Locate the cell with the specified text and output its [x, y] center coordinate. 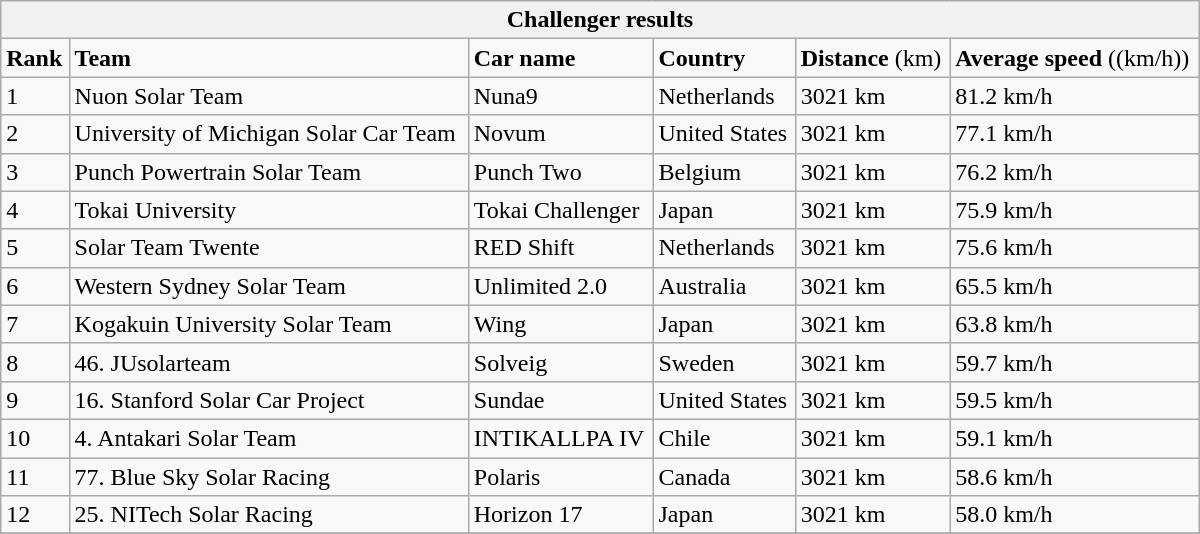
Country [724, 58]
Punch Two [560, 172]
Tokai University [268, 210]
6 [35, 286]
Rank [35, 58]
11 [35, 477]
Chile [724, 438]
59.5 km/h [1075, 400]
59.7 km/h [1075, 362]
58.6 km/h [1075, 477]
25. NITech Solar Racing [268, 515]
75.9 km/h [1075, 210]
Nuna9 [560, 96]
Canada [724, 477]
12 [35, 515]
7 [35, 324]
76.2 km/h [1075, 172]
Wing [560, 324]
4 [35, 210]
59.1 km/h [1075, 438]
58.0 km/h [1075, 515]
46. JUsolarteam [268, 362]
16. Stanford Solar Car Project [268, 400]
Novum [560, 134]
Horizon 17 [560, 515]
77.1 km/h [1075, 134]
Nuon Solar Team [268, 96]
Sweden [724, 362]
Solveig [560, 362]
81.2 km/h [1075, 96]
Challenger results [600, 20]
Australia [724, 286]
Team [268, 58]
Polaris [560, 477]
Average speed ((km/h)) [1075, 58]
Belgium [724, 172]
Western Sydney Solar Team [268, 286]
9 [35, 400]
Tokai Challenger [560, 210]
Kogakuin University Solar Team [268, 324]
Car name [560, 58]
Distance (km) [872, 58]
3 [35, 172]
University of Michigan Solar Car Team [268, 134]
Solar Team Twente [268, 248]
8 [35, 362]
4. Antakari Solar Team [268, 438]
2 [35, 134]
10 [35, 438]
5 [35, 248]
65.5 km/h [1075, 286]
INTIKALLPA IV [560, 438]
75.6 km/h [1075, 248]
Punch Powertrain Solar Team [268, 172]
Sundae [560, 400]
1 [35, 96]
63.8 km/h [1075, 324]
77. Blue Sky Solar Racing [268, 477]
RED Shift [560, 248]
Unlimited 2.0 [560, 286]
